Determine the (X, Y) coordinate at the center of the cell enclosing the given text.  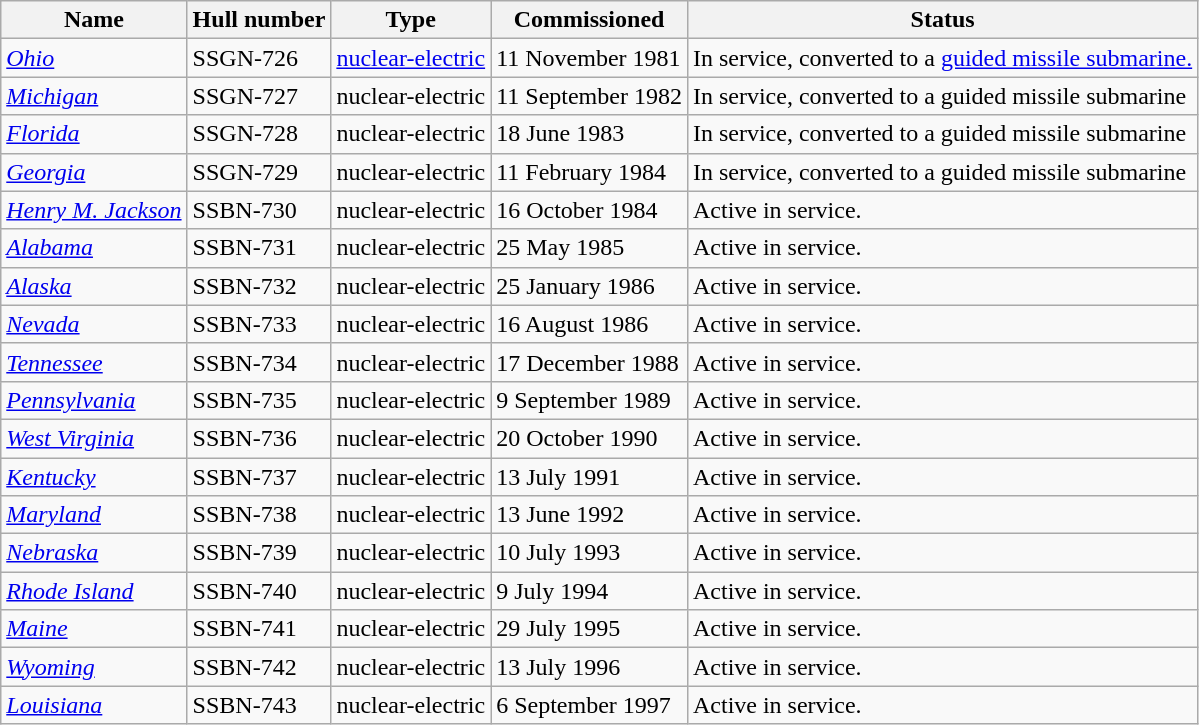
Nevada (94, 324)
6 September 1997 (590, 705)
13 June 1992 (590, 515)
Hull number (259, 20)
Ohio (94, 58)
Name (94, 20)
Alabama (94, 248)
Georgia (94, 172)
SSGN-726 (259, 58)
Nebraska (94, 553)
16 August 1986 (590, 324)
10 July 1993 (590, 553)
16 October 1984 (590, 210)
11 September 1982 (590, 96)
20 October 1990 (590, 438)
SSBN-735 (259, 400)
Commissioned (590, 20)
SSBN-743 (259, 705)
Louisiana (94, 705)
SSBN-730 (259, 210)
Wyoming (94, 667)
25 January 1986 (590, 286)
SSBN-739 (259, 553)
SSBN-742 (259, 667)
17 December 1988 (590, 362)
18 June 1983 (590, 134)
Pennsylvania (94, 400)
Type (411, 20)
SSBN-741 (259, 629)
Maryland (94, 515)
SSBN-733 (259, 324)
Florida (94, 134)
SSBN-740 (259, 591)
9 September 1989 (590, 400)
SSBN-734 (259, 362)
Maine (94, 629)
25 May 1985 (590, 248)
11 February 1984 (590, 172)
SSBN-732 (259, 286)
Tennessee (94, 362)
Rhode Island (94, 591)
Henry M. Jackson (94, 210)
13 July 1991 (590, 477)
SSGN-729 (259, 172)
In service, converted to a guided missile submarine. (942, 58)
West Virginia (94, 438)
13 July 1996 (590, 667)
SSBN-738 (259, 515)
SSGN-728 (259, 134)
SSBN-737 (259, 477)
11 November 1981 (590, 58)
Alaska (94, 286)
Michigan (94, 96)
SSBN-736 (259, 438)
Status (942, 20)
SSGN-727 (259, 96)
SSBN-731 (259, 248)
9 July 1994 (590, 591)
29 July 1995 (590, 629)
Kentucky (94, 477)
